Capture the cell that displays the provided text and extract its (X, Y) central coordinate. 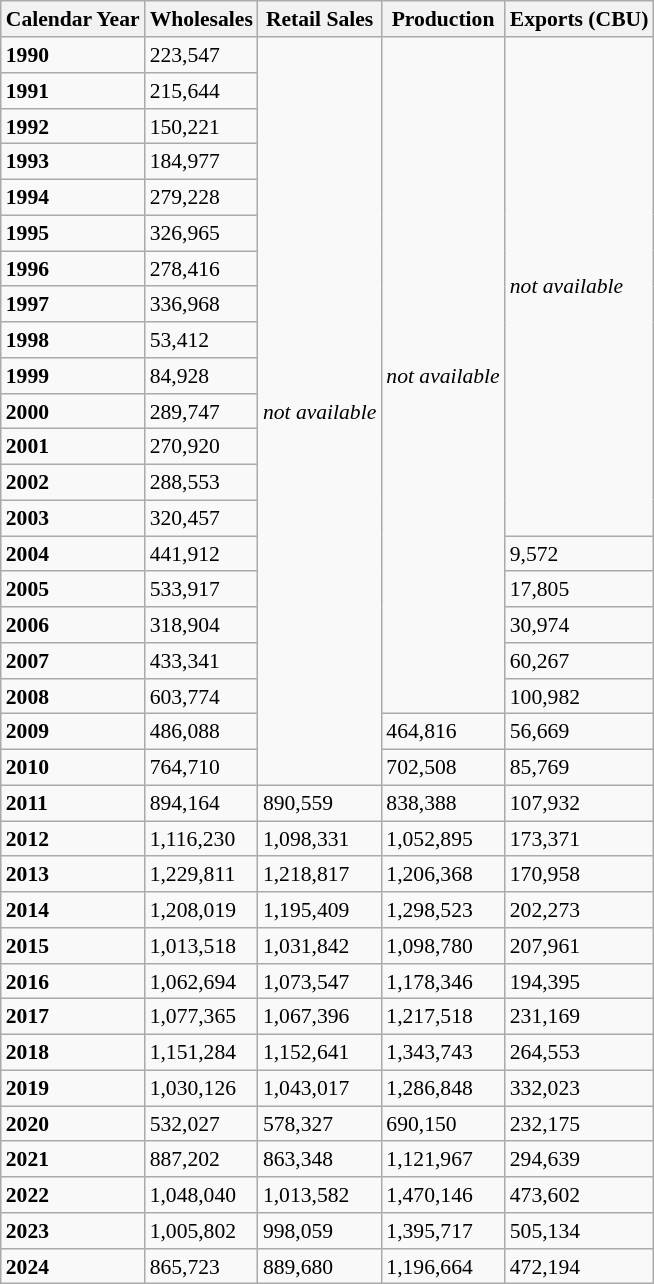
1,005,802 (202, 1231)
532,027 (202, 1124)
2004 (73, 554)
1,218,817 (320, 874)
Production (442, 19)
1,208,019 (202, 910)
998,059 (320, 1231)
1,013,582 (320, 1195)
1,062,694 (202, 981)
Wholesales (202, 19)
215,644 (202, 91)
603,774 (202, 696)
2014 (73, 910)
30,974 (580, 625)
2001 (73, 447)
Calendar Year (73, 19)
202,273 (580, 910)
1,206,368 (442, 874)
1,152,641 (320, 1052)
1997 (73, 304)
2020 (73, 1124)
2007 (73, 661)
2024 (73, 1266)
2019 (73, 1088)
2021 (73, 1159)
838,388 (442, 803)
505,134 (580, 1231)
2003 (73, 518)
9,572 (580, 554)
863,348 (320, 1159)
56,669 (580, 732)
318,904 (202, 625)
294,639 (580, 1159)
1993 (73, 162)
194,395 (580, 981)
107,932 (580, 803)
433,341 (202, 661)
1,395,717 (442, 1231)
84,928 (202, 376)
1,286,848 (442, 1088)
332,023 (580, 1088)
1,195,409 (320, 910)
1,151,284 (202, 1052)
2012 (73, 839)
320,457 (202, 518)
1,067,396 (320, 1017)
1,178,346 (442, 981)
17,805 (580, 589)
1995 (73, 233)
1,048,040 (202, 1195)
1,470,146 (442, 1195)
1991 (73, 91)
223,547 (202, 55)
2010 (73, 767)
2013 (73, 874)
865,723 (202, 1266)
288,553 (202, 482)
1,098,780 (442, 946)
2023 (73, 1231)
1990 (73, 55)
2008 (73, 696)
2002 (73, 482)
336,968 (202, 304)
1,013,518 (202, 946)
326,965 (202, 233)
464,816 (442, 732)
1,343,743 (442, 1052)
690,150 (442, 1124)
1,116,230 (202, 839)
1,043,017 (320, 1088)
2016 (73, 981)
231,169 (580, 1017)
890,559 (320, 803)
887,202 (202, 1159)
Exports (CBU) (580, 19)
2000 (73, 411)
1,229,811 (202, 874)
2017 (73, 1017)
1,217,518 (442, 1017)
578,327 (320, 1124)
473,602 (580, 1195)
2018 (73, 1052)
2022 (73, 1195)
270,920 (202, 447)
1,077,365 (202, 1017)
2005 (73, 589)
1,298,523 (442, 910)
1,121,967 (442, 1159)
207,961 (580, 946)
472,194 (580, 1266)
2006 (73, 625)
1998 (73, 340)
889,680 (320, 1266)
85,769 (580, 767)
60,267 (580, 661)
150,221 (202, 126)
1,073,547 (320, 981)
894,164 (202, 803)
1,031,842 (320, 946)
702,508 (442, 767)
2015 (73, 946)
1,052,895 (442, 839)
264,553 (580, 1052)
441,912 (202, 554)
100,982 (580, 696)
1999 (73, 376)
289,747 (202, 411)
1996 (73, 269)
1992 (73, 126)
2009 (73, 732)
Retail Sales (320, 19)
2011 (73, 803)
533,917 (202, 589)
486,088 (202, 732)
1994 (73, 197)
278,416 (202, 269)
173,371 (580, 839)
279,228 (202, 197)
764,710 (202, 767)
1,030,126 (202, 1088)
170,958 (580, 874)
1,098,331 (320, 839)
184,977 (202, 162)
1,196,664 (442, 1266)
53,412 (202, 340)
232,175 (580, 1124)
